Return (x, y) of the center of cell containing provided text 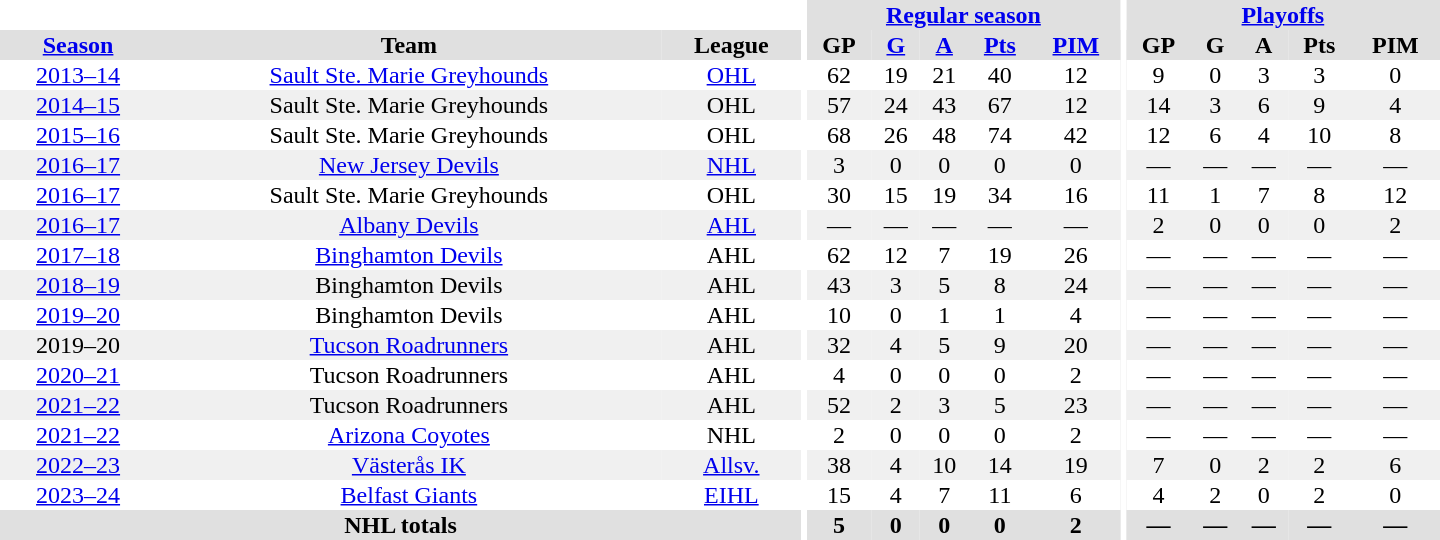
30 (838, 195)
Belfast Giants (408, 495)
2023–24 (78, 495)
57 (838, 105)
Playoffs (1283, 15)
21 (944, 75)
74 (1000, 135)
2020–21 (78, 375)
Season (78, 45)
32 (838, 345)
Allsv. (732, 465)
NHL totals (400, 525)
Albany Devils (408, 225)
EIHL (732, 495)
League (732, 45)
68 (838, 135)
Team (408, 45)
52 (838, 405)
Västerås IK (408, 465)
34 (1000, 195)
Regular season (963, 15)
Arizona Coyotes (408, 435)
2017–18 (78, 255)
40 (1000, 75)
38 (838, 465)
23 (1076, 405)
16 (1076, 195)
2018–19 (78, 285)
20 (1076, 345)
2015–16 (78, 135)
2014–15 (78, 105)
New Jersey Devils (408, 165)
2013–14 (78, 75)
67 (1000, 105)
42 (1076, 135)
48 (944, 135)
2022–23 (78, 465)
